Identify which cell holds the provided text, then report its [X, Y] central coordinate. 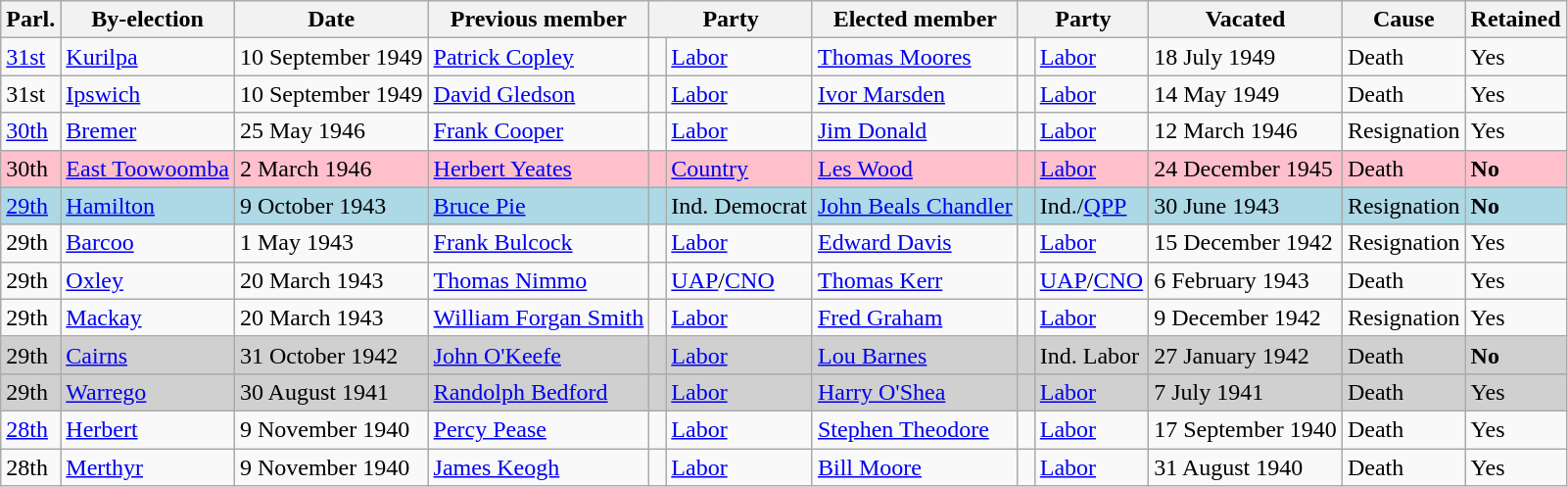
Lou Barnes [915, 355]
Edward Davis [915, 243]
Stephen Theodore [915, 429]
Ivor Marsden [915, 94]
Date [331, 20]
Patrick Copley [539, 57]
12 March 1946 [1246, 131]
Retained [1516, 20]
17 September 1940 [1246, 429]
27 January 1942 [1246, 355]
David Gledson [539, 94]
William Forgan Smith [539, 317]
7 July 1941 [1246, 392]
Ipswich [148, 94]
9 October 1943 [331, 206]
Merthyr [148, 467]
30 June 1943 [1246, 206]
By-election [148, 20]
Bruce Pie [539, 206]
Ind./QPP [1091, 206]
Warrego [148, 392]
Bill Moore [915, 467]
Herbert Yeates [539, 169]
Cairns [148, 355]
25 May 1946 [331, 131]
Mackay [148, 317]
Parl. [31, 20]
Les Wood [915, 169]
9 December 1942 [1246, 317]
Elected member [915, 20]
Ind. Labor [1091, 355]
6 February 1943 [1246, 280]
15 December 1942 [1246, 243]
Ind. Democrat [739, 206]
John Beals Chandler [915, 206]
2 March 1946 [331, 169]
Vacated [1246, 20]
Frank Bulcock [539, 243]
1 May 1943 [331, 243]
Previous member [539, 20]
John O'Keefe [539, 355]
18 July 1949 [1246, 57]
24 December 1945 [1246, 169]
14 May 1949 [1246, 94]
31 October 1942 [331, 355]
30 August 1941 [331, 392]
Country [739, 169]
Harry O'Shea [915, 392]
Bremer [148, 131]
Thomas Nimmo [539, 280]
Hamilton [148, 206]
Thomas Kerr [915, 280]
Oxley [148, 280]
Jim Donald [915, 131]
Kurilpa [148, 57]
31 August 1940 [1246, 467]
Cause [1403, 20]
Fred Graham [915, 317]
Percy Pease [539, 429]
Thomas Moores [915, 57]
Herbert [148, 429]
Frank Cooper [539, 131]
James Keogh [539, 467]
Barcoo [148, 243]
Randolph Bedford [539, 392]
East Toowoomba [148, 169]
